For the text-containing cell, return its midpoint in (x, y) coordinate format. 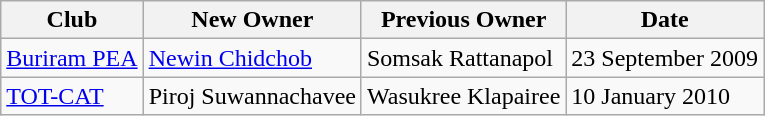
Piroj Suwannachavee (252, 96)
Buriram PEA (72, 58)
Wasukree Klapairee (463, 96)
23 September 2009 (665, 58)
New Owner (252, 20)
Somsak Rattanapol (463, 58)
Previous Owner (463, 20)
TOT-CAT (72, 96)
Club (72, 20)
10 January 2010 (665, 96)
Newin Chidchob (252, 58)
Date (665, 20)
